Provide the [x, y] coordinate of the cell's center where the given text is located.  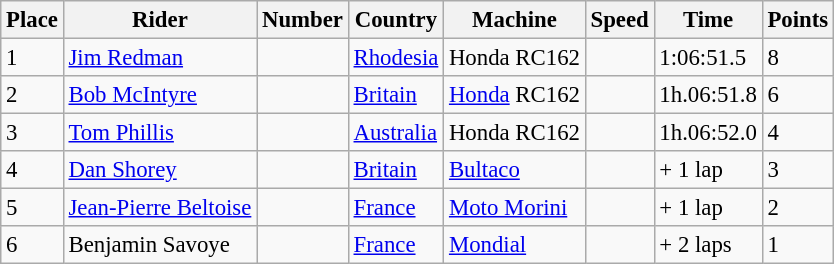
Rider [160, 20]
Bob McIntyre [160, 95]
Number [303, 20]
Bultaco [515, 170]
1h.06:51.8 [708, 95]
Moto Morini [515, 208]
5 [32, 208]
Mondial [515, 245]
Tom Phillis [160, 133]
Points [798, 20]
Machine [515, 20]
8 [798, 58]
Rhodesia [396, 58]
Speed [620, 20]
Time [708, 20]
Jean-Pierre Beltoise [160, 208]
Australia [396, 133]
Jim Redman [160, 58]
1h.06:52.0 [708, 133]
Country [396, 20]
Benjamin Savoye [160, 245]
Dan Shorey [160, 170]
1:06:51.5 [708, 58]
Place [32, 20]
+ 2 laps [708, 245]
